Identify which cell holds the provided text, then report its [X, Y] central coordinate. 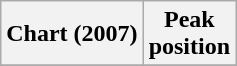
Peakposition [189, 34]
Chart (2007) [72, 34]
